Determine the (x, y) coordinate at the center of the cell enclosing the given text.  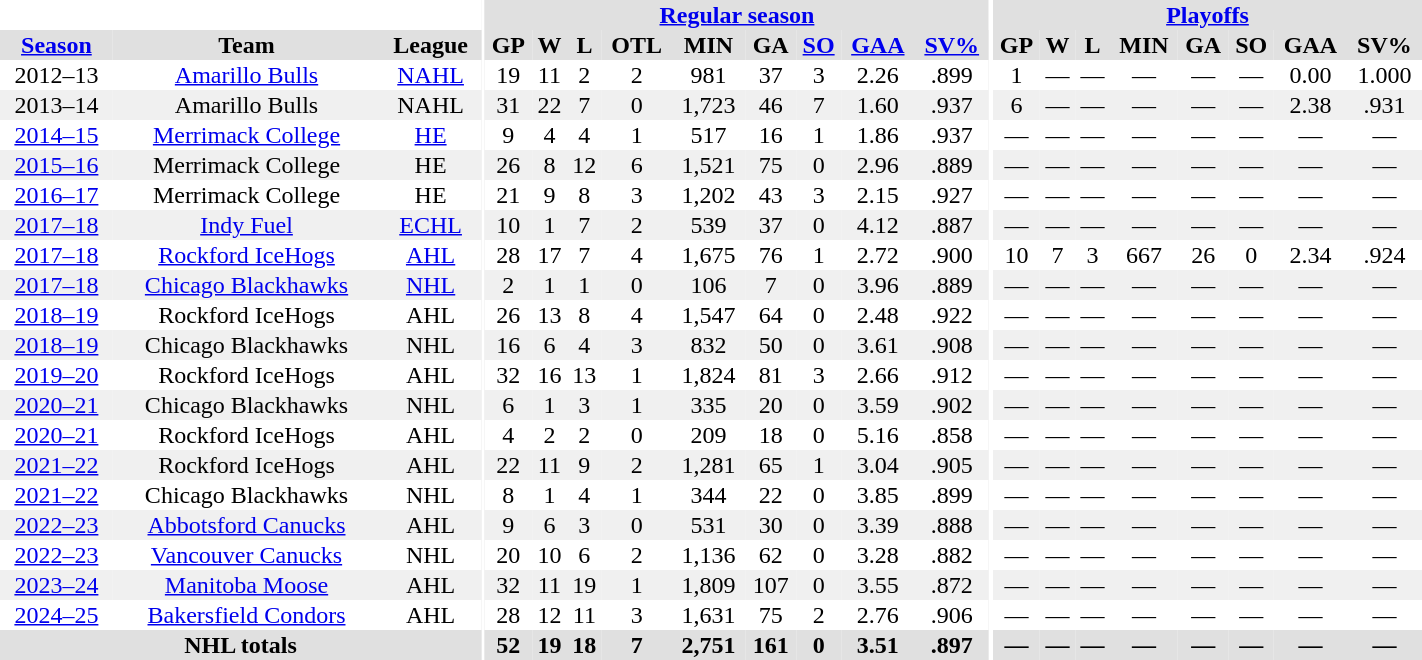
.872 (952, 585)
ECHL (430, 225)
.924 (1384, 255)
2,751 (708, 645)
2.15 (878, 195)
2.66 (878, 375)
Regular season (737, 15)
3.28 (878, 555)
76 (770, 255)
31 (508, 105)
43 (770, 195)
Bakersfield Condors (246, 615)
2.96 (878, 165)
.908 (952, 345)
81 (770, 375)
NHL totals (240, 645)
.922 (952, 315)
.905 (952, 465)
2.34 (1310, 255)
Team (246, 45)
4.12 (878, 225)
2015–16 (56, 165)
335 (708, 405)
1,809 (708, 585)
2019–20 (56, 375)
106 (708, 285)
1,547 (708, 315)
2024–25 (56, 615)
1,202 (708, 195)
1.000 (1384, 75)
517 (708, 135)
2014–15 (56, 135)
1,521 (708, 165)
League (430, 45)
.906 (952, 615)
1,675 (708, 255)
3.51 (878, 645)
2.72 (878, 255)
832 (708, 345)
209 (708, 435)
1.60 (878, 105)
3.85 (878, 495)
5.16 (878, 435)
667 (1144, 255)
30 (770, 525)
Season (56, 45)
3.61 (878, 345)
344 (708, 495)
161 (770, 645)
2012–13 (56, 75)
.888 (952, 525)
3.55 (878, 585)
.912 (952, 375)
.900 (952, 255)
2.48 (878, 315)
.882 (952, 555)
3.04 (878, 465)
2.26 (878, 75)
.927 (952, 195)
1,723 (708, 105)
Indy Fuel (246, 225)
.858 (952, 435)
OTL (637, 45)
17 (550, 255)
981 (708, 75)
1,824 (708, 375)
.897 (952, 645)
531 (708, 525)
107 (770, 585)
Vancouver Canucks (246, 555)
Abbotsford Canucks (246, 525)
539 (708, 225)
64 (770, 315)
50 (770, 345)
62 (770, 555)
2.38 (1310, 105)
2023–24 (56, 585)
3.39 (878, 525)
1.86 (878, 135)
1,631 (708, 615)
0.00 (1310, 75)
3.59 (878, 405)
2.76 (878, 615)
3.96 (878, 285)
.931 (1384, 105)
1,281 (708, 465)
2013–14 (56, 105)
Manitoba Moose (246, 585)
46 (770, 105)
1,136 (708, 555)
21 (508, 195)
Playoffs (1208, 15)
2016–17 (56, 195)
.902 (952, 405)
65 (770, 465)
.887 (952, 225)
52 (508, 645)
